Locate the cell with the specified text and output its (X, Y) center coordinate. 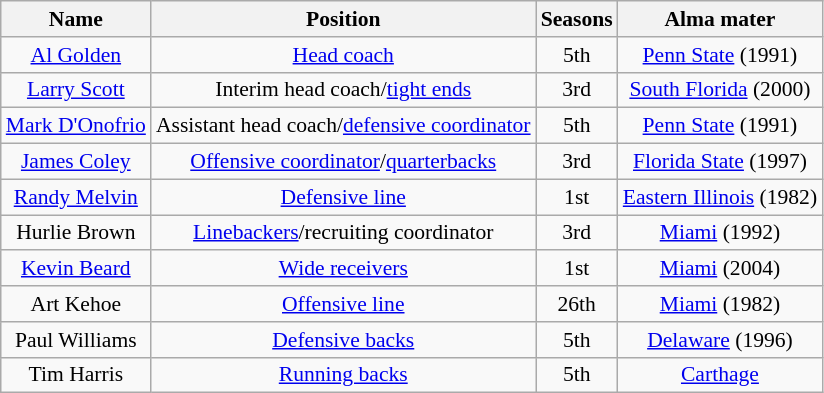
Interim head coach/tight ends (344, 90)
Assistant head coach/defensive coordinator (344, 126)
Position (344, 19)
Carthage (720, 375)
James Coley (76, 162)
Miami (1982) (720, 304)
26th (577, 304)
South Florida (2000) (720, 90)
Defensive line (344, 197)
Hurlie Brown (76, 233)
Eastern Illinois (1982) (720, 197)
Delaware (1996) (720, 340)
Mark D'Onofrio (76, 126)
Miami (1992) (720, 233)
Florida State (1997) (720, 162)
Miami (2004) (720, 269)
Running backs (344, 375)
Offensive coordinator/quarterbacks (344, 162)
Head coach (344, 55)
Alma mater (720, 19)
Randy Melvin (76, 197)
Name (76, 19)
Defensive backs (344, 340)
Offensive line (344, 304)
Seasons (577, 19)
Wide receivers (344, 269)
Linebackers/recruiting coordinator (344, 233)
Paul Williams (76, 340)
Larry Scott (76, 90)
Tim Harris (76, 375)
Kevin Beard (76, 269)
Art Kehoe (76, 304)
Al Golden (76, 55)
